Detect which cell encompasses the target text, then output its (X, Y) center coordinate. 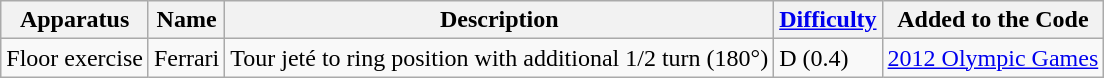
2012 Olympic Games (993, 58)
Description (500, 20)
Tour jeté to ring position with additional 1/2 turn (180°) (500, 58)
Floor exercise (75, 58)
Ferrari (186, 58)
D (0.4) (828, 58)
Added to the Code (993, 20)
Apparatus (75, 20)
Difficulty (828, 20)
Name (186, 20)
